Find where the given text appears and provide that cell's center as [X, Y] coordinate. 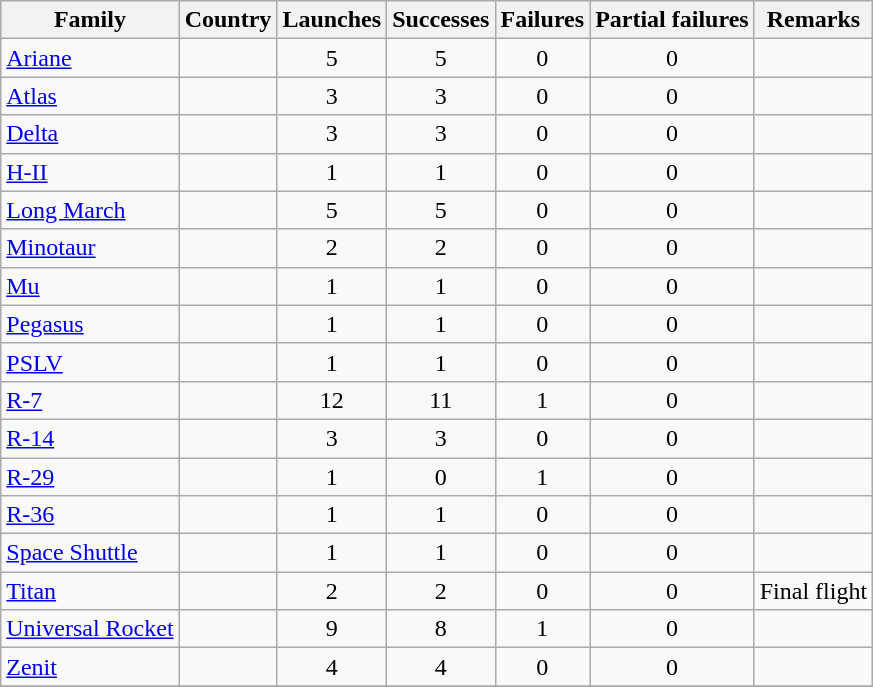
Minotaur [90, 248]
Space Shuttle [90, 553]
R-29 [90, 477]
R-14 [90, 438]
Universal Rocket [90, 629]
Atlas [90, 96]
8 [441, 629]
H-II [90, 172]
Delta [90, 134]
Remarks [813, 20]
R-36 [90, 515]
Pegasus [90, 324]
Mu [90, 286]
Launches [332, 20]
Family [90, 20]
Titan [90, 591]
Long March [90, 210]
Final flight [813, 591]
12 [332, 400]
Partial failures [672, 20]
Country [228, 20]
PSLV [90, 362]
11 [441, 400]
9 [332, 629]
R-7 [90, 400]
Zenit [90, 667]
Successes [441, 20]
Failures [542, 20]
Ariane [90, 58]
